Return the (x, y) coordinate for the center point of the cell that contains the specified text.  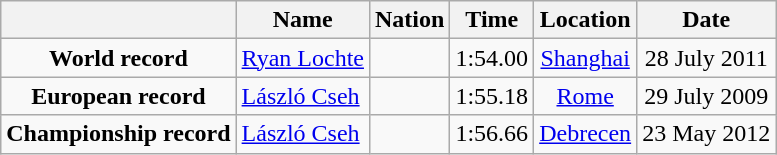
1:54.00 (492, 58)
Nation (409, 20)
Location (586, 20)
Date (706, 20)
29 July 2009 (706, 96)
European record (118, 96)
Name (302, 20)
Shanghai (586, 58)
Debrecen (586, 134)
28 July 2011 (706, 58)
23 May 2012 (706, 134)
1:56.66 (492, 134)
Rome (586, 96)
World record (118, 58)
Ryan Lochte (302, 58)
1:55.18 (492, 96)
Time (492, 20)
Championship record (118, 134)
